Extract the [X, Y] coordinate from the center of the cell holding the provided text.  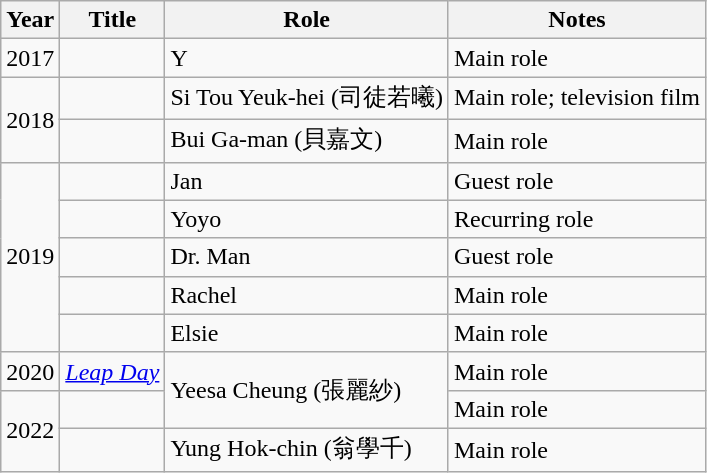
2020 [30, 371]
Rachel [307, 295]
2018 [30, 120]
2022 [30, 430]
Elsie [307, 333]
Bui Ga-man (貝嘉文) [307, 140]
Yoyo [307, 219]
Main role; television film [576, 98]
Dr. Man [307, 257]
Jan [307, 181]
Leap Day [112, 371]
Recurring role [576, 219]
2017 [30, 58]
Y [307, 58]
2019 [30, 257]
Yeesa Cheung (張麗紗) [307, 390]
Si Tou Yeuk-hei (司徒若曦) [307, 98]
Year [30, 20]
Role [307, 20]
Title [112, 20]
Notes [576, 20]
Yung Hok-chin (翁學千) [307, 450]
